Pinpoint the cell where the given text exists, returning its [X, Y] midpoint coordinate. 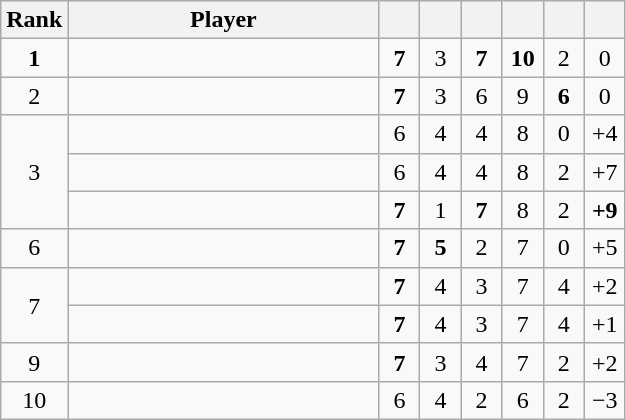
Player [224, 20]
+4 [604, 134]
+7 [604, 172]
+5 [604, 248]
5 [440, 248]
+9 [604, 210]
−3 [604, 400]
+1 [604, 324]
Rank [34, 20]
